Determine the [X, Y] coordinate at the center of the cell enclosing the given text.  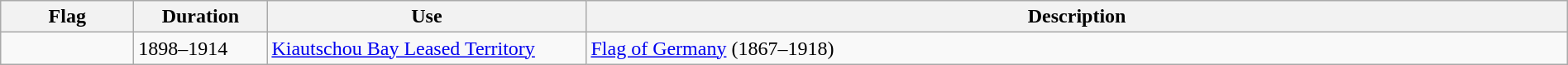
Duration [200, 17]
Use [427, 17]
Description [1077, 17]
1898–1914 [200, 48]
Kiautschou Bay Leased Territory [427, 48]
Flag of Germany (1867–1918) [1077, 48]
Flag [68, 17]
